Search for the cell housing the specified text and yield its (X, Y) center coordinate. 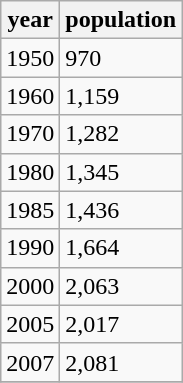
1980 (30, 172)
2,017 (121, 324)
2005 (30, 324)
1,159 (121, 96)
2000 (30, 286)
1985 (30, 210)
2,081 (121, 362)
2007 (30, 362)
1,664 (121, 248)
population (121, 20)
year (30, 20)
970 (121, 58)
1960 (30, 96)
1,345 (121, 172)
1970 (30, 134)
1990 (30, 248)
2,063 (121, 286)
1950 (30, 58)
1,436 (121, 210)
1,282 (121, 134)
